Identify which cell holds the provided text, then report its [X, Y] central coordinate. 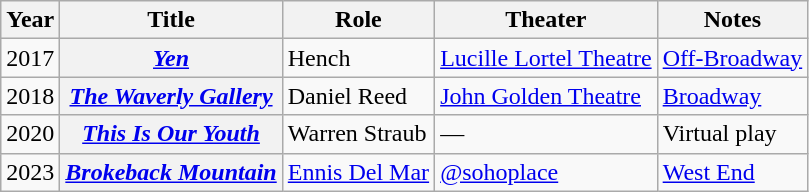
Broadway [732, 96]
Daniel Reed [358, 96]
Ennis Del Mar [358, 172]
— [546, 134]
2023 [30, 172]
Year [30, 20]
Lucille Lortel Theatre [546, 58]
@sohoplace [546, 172]
John Golden Theatre [546, 96]
West End [732, 172]
Yen [171, 58]
2018 [30, 96]
Brokeback Mountain [171, 172]
Role [358, 20]
The Waverly Gallery [171, 96]
2017 [30, 58]
Hench [358, 58]
Off-Broadway [732, 58]
Title [171, 20]
Theater [546, 20]
Virtual play [732, 134]
Notes [732, 20]
This Is Our Youth [171, 134]
2020 [30, 134]
Warren Straub [358, 134]
